Return the [x, y] coordinate for the center point of the cell that contains the specified text.  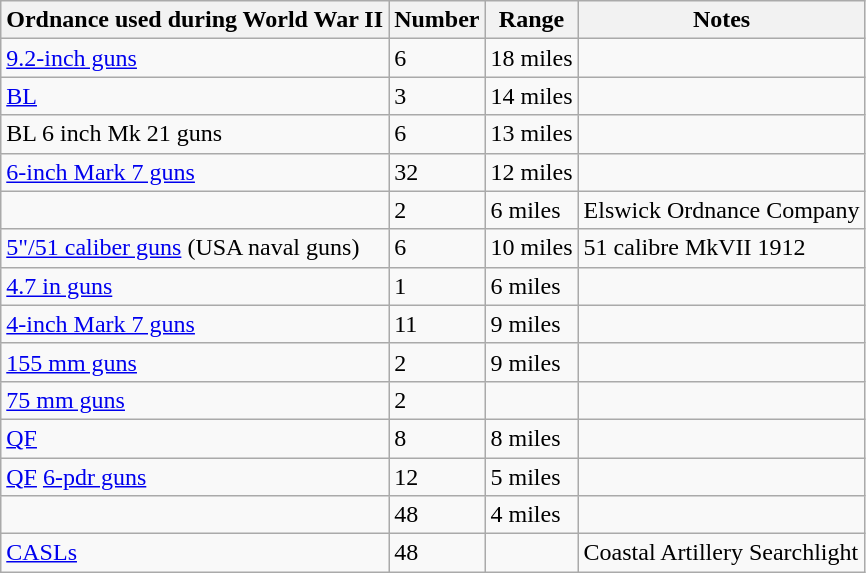
1 [437, 286]
6-inch Mark 7 guns [195, 172]
QF [195, 438]
155 mm guns [195, 362]
3 [437, 96]
CASLs [195, 553]
75 mm guns [195, 400]
8 [437, 438]
51 calibre MkVII 1912 [722, 248]
Notes [722, 20]
4.7 in guns [195, 286]
BL 6 inch Mk 21 guns [195, 134]
Coastal Artillery Searchlight [722, 553]
10 miles [532, 248]
5 miles [532, 477]
32 [437, 172]
Ordnance used during World War II [195, 20]
8 miles [532, 438]
12 miles [532, 172]
9.2-inch guns [195, 58]
Range [532, 20]
12 [437, 477]
5"/51 caliber guns (USA naval guns) [195, 248]
13 miles [532, 134]
Elswick Ordnance Company [722, 210]
4-inch Mark 7 guns [195, 324]
Number [437, 20]
QF 6-pdr guns [195, 477]
14 miles [532, 96]
18 miles [532, 58]
BL [195, 96]
4 miles [532, 515]
11 [437, 324]
